Locate the cell with the specified text and output its [X, Y] center coordinate. 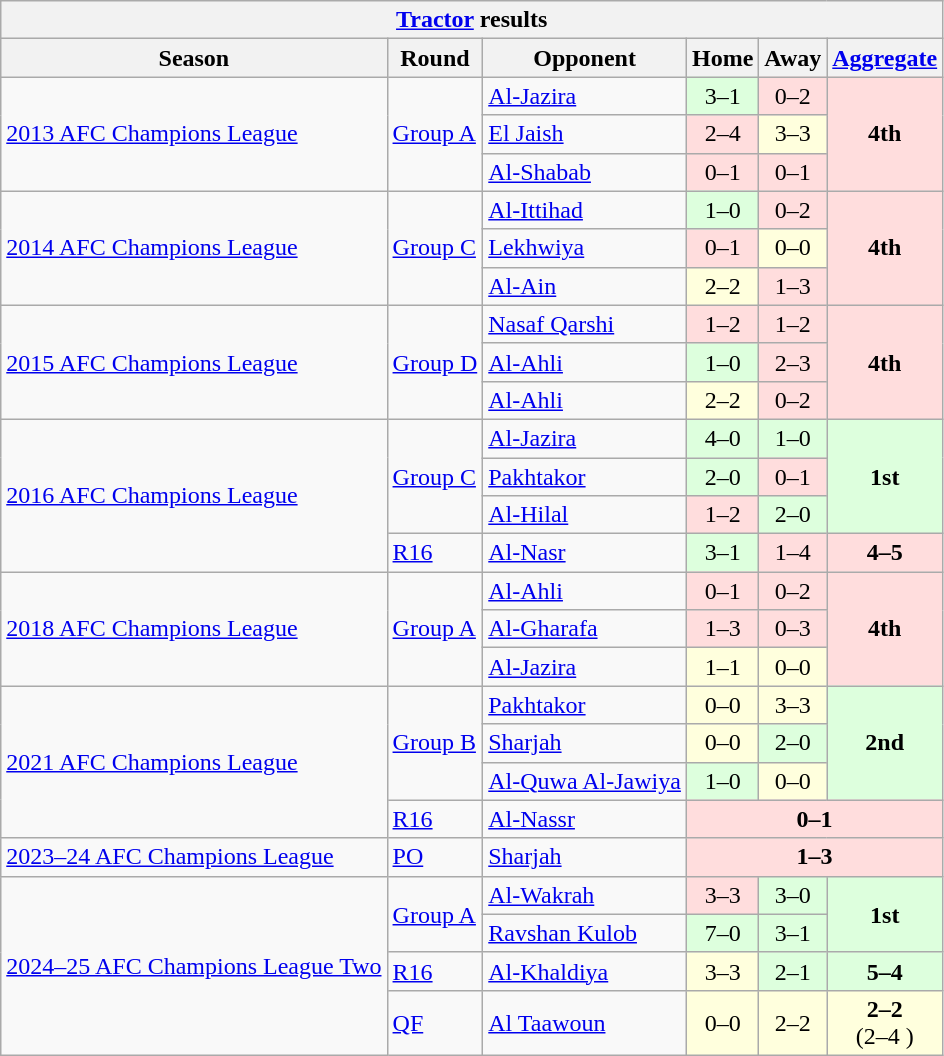
Al-Nasr [585, 553]
Al-Nassr [585, 819]
7–0 [722, 933]
0–3 [793, 629]
Ravshan Kulob [585, 933]
Al-Khaldiya [585, 971]
2–4 [722, 134]
2024–25 AFC Champions League Two [194, 966]
Tractor results [472, 20]
Al-Quwa Al-Jawiya [585, 781]
Al-Ittihad [585, 210]
QF [435, 1022]
Round [435, 58]
2021 AFC Champions League [194, 762]
2015 AFC Champions League [194, 362]
5–4 [885, 971]
2nd [885, 743]
Lekhwiya [585, 248]
1–1 [722, 667]
Group D [435, 362]
4–5 [885, 553]
3–0 [793, 895]
1–4 [793, 553]
Al-Hilal [585, 515]
2014 AFC Champions League [194, 248]
Season [194, 58]
Home [722, 58]
Nasaf Qarshi [585, 324]
2–2(2–4 ) [885, 1022]
Al Taawoun [585, 1022]
Al-Gharafa [585, 629]
Al-Ain [585, 286]
2018 AFC Champions League [194, 629]
2–3 [793, 362]
2016 AFC Champions League [194, 495]
PO [435, 857]
2013 AFC Champions League [194, 134]
Opponent [585, 58]
El Jaish [585, 134]
2–1 [793, 971]
Away [793, 58]
Al-Wakrah [585, 895]
Aggregate [885, 58]
2023–24 AFC Champions League [194, 857]
Al-Shabab [585, 172]
Group B [435, 743]
4–0 [722, 438]
